Search for the cell housing the specified text and yield its [X, Y] center coordinate. 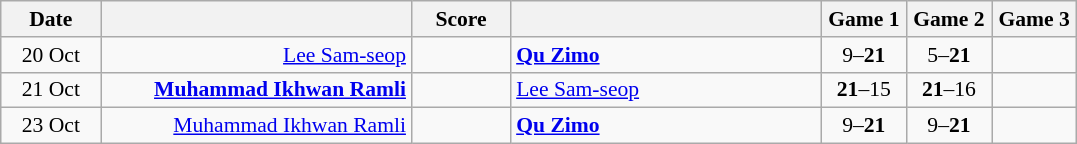
Game 1 [864, 19]
5–21 [948, 55]
Game 2 [948, 19]
Score [461, 19]
Date [51, 19]
20 Oct [51, 55]
Game 3 [1034, 19]
21–15 [864, 90]
23 Oct [51, 126]
21–16 [948, 90]
21 Oct [51, 90]
